Identify which cell holds the provided text, then report its [X, Y] central coordinate. 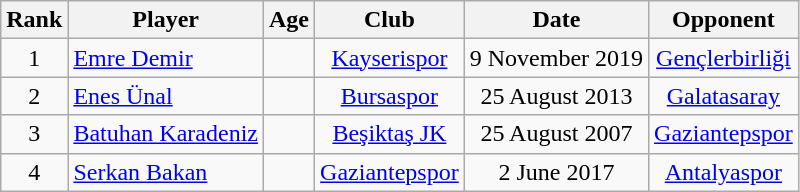
Galatasaray [724, 96]
Bursaspor [390, 96]
Enes Ünal [166, 96]
9 November 2019 [556, 58]
3 [34, 134]
2 [34, 96]
Antalyaspor [724, 172]
25 August 2013 [556, 96]
Opponent [724, 20]
Player [166, 20]
Club [390, 20]
Gençlerbirliği [724, 58]
Age [290, 20]
4 [34, 172]
Kayserispor [390, 58]
25 August 2007 [556, 134]
Date [556, 20]
Rank [34, 20]
2 June 2017 [556, 172]
Emre Demir [166, 58]
Serkan Bakan [166, 172]
Beşiktaş JK [390, 134]
Batuhan Karadeniz [166, 134]
1 [34, 58]
